Extract the (X, Y) coordinate from the center of the cell holding the provided text.  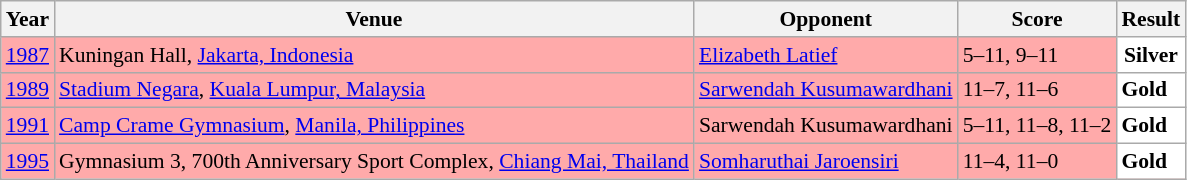
11–4, 11–0 (1038, 162)
Year (28, 19)
1991 (28, 126)
1995 (28, 162)
1989 (28, 90)
Score (1038, 19)
Elizabeth Latief (826, 55)
1987 (28, 55)
5–11, 11–8, 11–2 (1038, 126)
Gymnasium 3, 700th Anniversary Sport Complex, Chiang Mai, Thailand (374, 162)
Somharuthai Jaroensiri (826, 162)
5–11, 9–11 (1038, 55)
Camp Crame Gymnasium, Manila, Philippines (374, 126)
11–7, 11–6 (1038, 90)
Result (1150, 19)
Venue (374, 19)
Kuningan Hall, Jakarta, Indonesia (374, 55)
Opponent (826, 19)
Stadium Negara, Kuala Lumpur, Malaysia (374, 90)
Silver (1150, 55)
